From the cell containing the given text, extract its center point as (X, Y) coordinate. 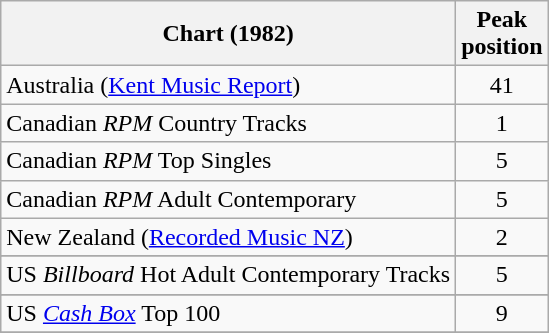
Chart (1982) (228, 34)
Canadian RPM Country Tracks (228, 123)
Peakposition (502, 34)
1 (502, 123)
US Cash Box Top 100 (228, 313)
Australia (Kent Music Report) (228, 85)
US Billboard Hot Adult Contemporary Tracks (228, 275)
2 (502, 237)
Canadian RPM Adult Contemporary (228, 199)
41 (502, 85)
9 (502, 313)
Canadian RPM Top Singles (228, 161)
New Zealand (Recorded Music NZ) (228, 237)
